Detect which cell encompasses the target text, then output its (x, y) center coordinate. 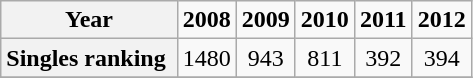
Singles ranking (89, 58)
1480 (206, 58)
2011 (383, 20)
943 (266, 58)
2012 (442, 20)
392 (383, 58)
2009 (266, 20)
2008 (206, 20)
811 (324, 58)
2010 (324, 20)
394 (442, 58)
Year (89, 20)
